Detect which cell encompasses the target text, then output its [x, y] center coordinate. 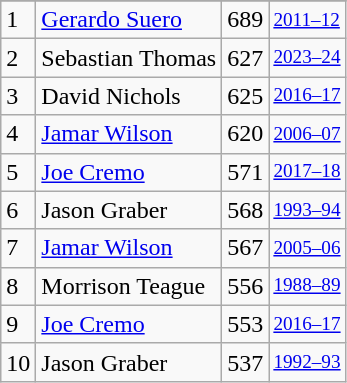
10 [18, 362]
8 [18, 286]
7 [18, 248]
537 [246, 362]
620 [246, 134]
2023–24 [307, 58]
2011–12 [307, 20]
2017–18 [307, 172]
571 [246, 172]
3 [18, 96]
9 [18, 324]
625 [246, 96]
1992–93 [307, 362]
Gerardo Suero [129, 20]
567 [246, 248]
556 [246, 286]
2006–07 [307, 134]
Morrison Teague [129, 286]
6 [18, 210]
2 [18, 58]
1993–94 [307, 210]
Sebastian Thomas [129, 58]
553 [246, 324]
5 [18, 172]
568 [246, 210]
1988–89 [307, 286]
1 [18, 20]
David Nichols [129, 96]
689 [246, 20]
627 [246, 58]
4 [18, 134]
2005–06 [307, 248]
